Identify which cell holds the provided text, then report its (X, Y) central coordinate. 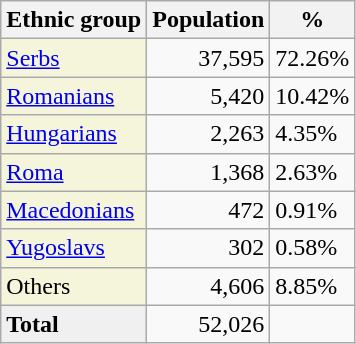
Others (74, 286)
0.58% (312, 248)
Total (74, 324)
10.42% (312, 96)
4,606 (208, 286)
Yugoslavs (74, 248)
4.35% (312, 134)
472 (208, 210)
Roma (74, 172)
37,595 (208, 58)
8.85% (312, 286)
Romanians (74, 96)
2.63% (312, 172)
Population (208, 20)
302 (208, 248)
Hungarians (74, 134)
Ethnic group (74, 20)
0.91% (312, 210)
Macedonians (74, 210)
1,368 (208, 172)
% (312, 20)
2,263 (208, 134)
72.26% (312, 58)
Serbs (74, 58)
5,420 (208, 96)
52,026 (208, 324)
